Locate the cell with the specified text and output its [x, y] center coordinate. 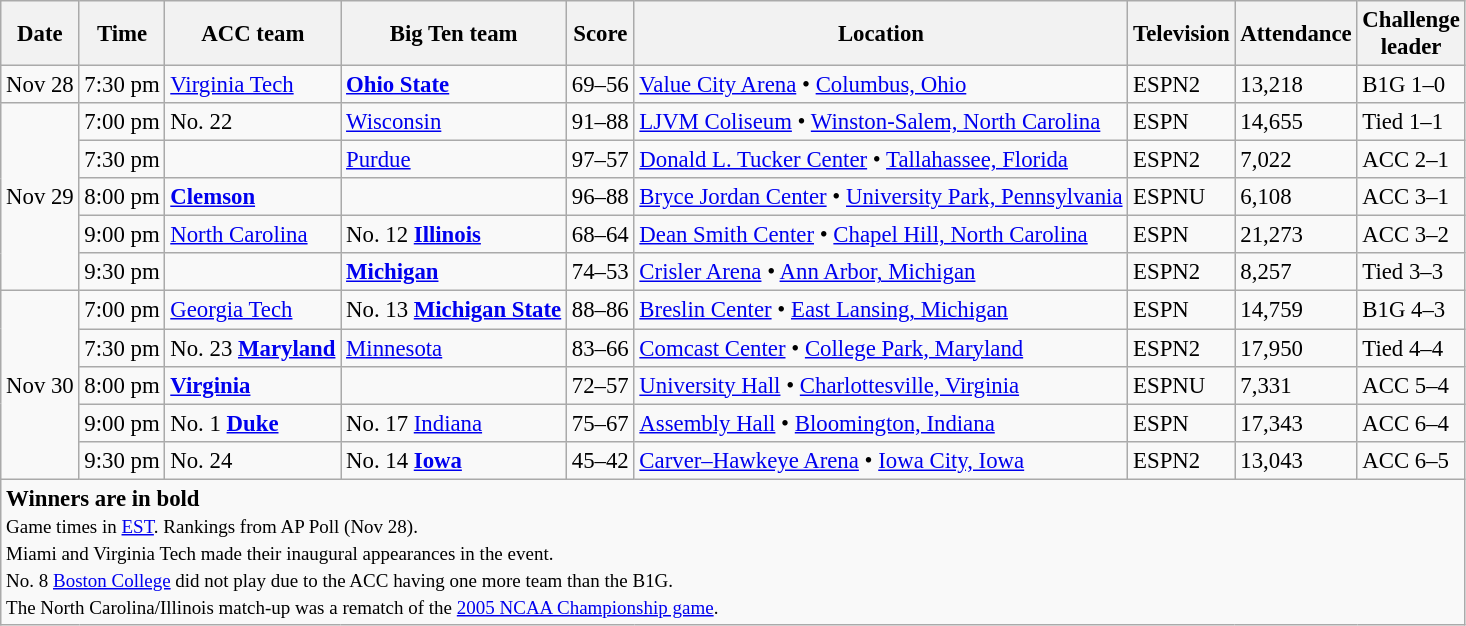
Dean Smith Center • Chapel Hill, North Carolina [881, 235]
No. 23 Maryland [253, 348]
Challengeleader [1411, 34]
Nov 28 [40, 85]
Nov 30 [40, 385]
Score [601, 34]
ACC 6–5 [1411, 460]
Donald L. Tucker Center • Tallahassee, Florida [881, 160]
Wisconsin [454, 122]
Michigan [454, 273]
Value City Arena • Columbus, Ohio [881, 85]
72–57 [601, 385]
13,218 [1296, 85]
B1G 4–3 [1411, 310]
Big Ten team [454, 34]
Crisler Arena • Ann Arbor, Michigan [881, 273]
Carver–Hawkeye Arena • Iowa City, Iowa [881, 460]
14,655 [1296, 122]
69–56 [601, 85]
Bryce Jordan Center • University Park, Pennsylvania [881, 197]
ACC team [253, 34]
Date [40, 34]
Breslin Center • East Lansing, Michigan [881, 310]
21,273 [1296, 235]
96–88 [601, 197]
Nov 29 [40, 197]
Minnesota [454, 348]
No. 13 Michigan State [454, 310]
North Carolina [253, 235]
ACC 3–1 [1411, 197]
Assembly Hall • Bloomington, Indiana [881, 423]
7,022 [1296, 160]
74–53 [601, 273]
Virginia Tech [253, 85]
45–42 [601, 460]
Purdue [454, 160]
Clemson [253, 197]
No. 17 Indiana [454, 423]
ACC 5–4 [1411, 385]
B1G 1–0 [1411, 85]
Ohio State [454, 85]
No. 24 [253, 460]
No. 1 Duke [253, 423]
No. 14 Iowa [454, 460]
Location [881, 34]
Tied 3–3 [1411, 273]
University Hall • Charlottesville, Virginia [881, 385]
14,759 [1296, 310]
8,257 [1296, 273]
Tied 1–1 [1411, 122]
ACC 3–2 [1411, 235]
83–66 [601, 348]
LJVM Coliseum • Winston-Salem, North Carolina [881, 122]
6,108 [1296, 197]
88–86 [601, 310]
91–88 [601, 122]
Tied 4–4 [1411, 348]
No. 22 [253, 122]
Attendance [1296, 34]
75–67 [601, 423]
ACC 2–1 [1411, 160]
13,043 [1296, 460]
Georgia Tech [253, 310]
Virginia [253, 385]
No. 12 Illinois [454, 235]
68–64 [601, 235]
17,950 [1296, 348]
ACC 6–4 [1411, 423]
Comcast Center • College Park, Maryland [881, 348]
7,331 [1296, 385]
17,343 [1296, 423]
Television [1182, 34]
97–57 [601, 160]
Time [122, 34]
